Extract the [x, y] coordinate from the center of the cell holding the provided text.  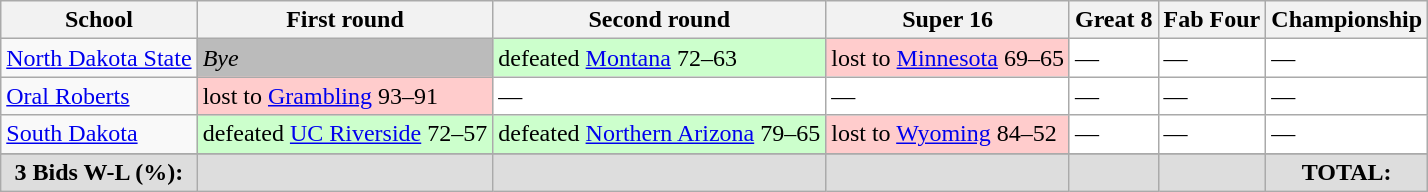
defeated UC Riverside 72–57 [345, 134]
School [99, 20]
defeated Northern Arizona 79–65 [660, 134]
Bye [345, 58]
Championship [1347, 20]
lost to Wyoming 84–52 [948, 134]
TOTAL: [1347, 172]
Oral Roberts [99, 96]
Second round [660, 20]
lost to Minnesota 69–65 [948, 58]
North Dakota State [99, 58]
First round [345, 20]
lost to Grambling 93–91 [345, 96]
defeated Montana 72–63 [660, 58]
South Dakota [99, 134]
3 Bids W-L (%): [99, 172]
Great 8 [1114, 20]
Fab Four [1212, 20]
Super 16 [948, 20]
